Search for the cell housing the specified text and yield its [X, Y] center coordinate. 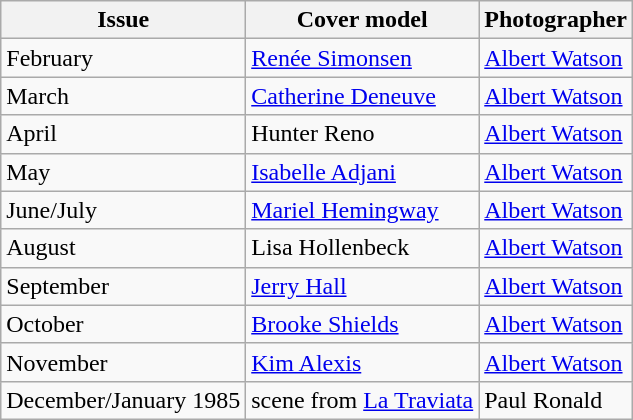
June/July [124, 210]
Kim Alexis [362, 362]
February [124, 58]
Issue [124, 20]
May [124, 172]
March [124, 96]
Paul Ronald [556, 400]
Brooke Shields [362, 324]
September [124, 286]
Photographer [556, 20]
October [124, 324]
Cover model [362, 20]
scene from La Traviata [362, 400]
Catherine Deneuve [362, 96]
Lisa Hollenbeck [362, 248]
November [124, 362]
April [124, 134]
August [124, 248]
Jerry Hall [362, 286]
Hunter Reno [362, 134]
December/January 1985 [124, 400]
Renée Simonsen [362, 58]
Mariel Hemingway [362, 210]
Isabelle Adjani [362, 172]
